Find where the given text appears and provide that cell's center as [X, Y] coordinate. 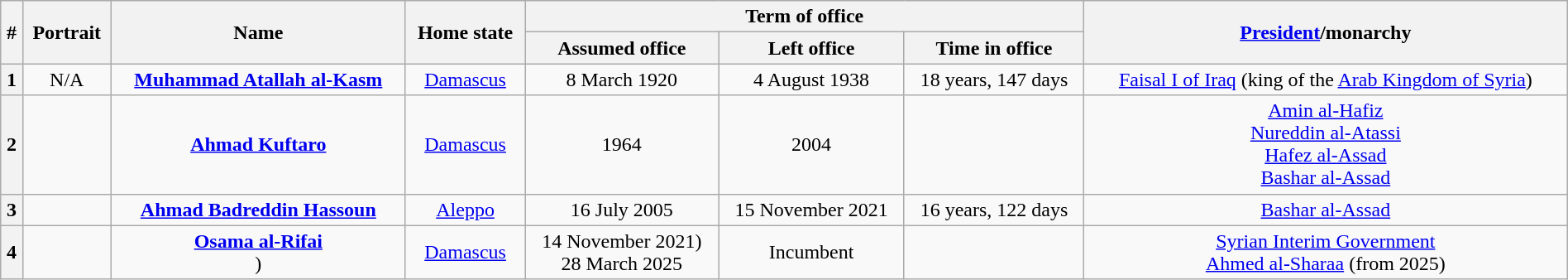
Osama al-Rifai) [258, 252]
3 [12, 210]
N/A [66, 80]
16 July 2005 [622, 210]
4 August 1938 [812, 80]
Time in office [994, 48]
Incumbent [812, 252]
Syrian Interim GovernmentAhmed al-Sharaa (from 2025) [1325, 252]
Ahmad Kuftaro [258, 144]
2004 [812, 144]
Bashar al-Assad [1325, 210]
President/monarchy [1325, 32]
Portrait [66, 32]
18 years, 147 days [994, 80]
Term of office [805, 17]
Muhammad Atallah al-Kasm [258, 80]
Home state [465, 32]
15 November 2021 [812, 210]
1964 [622, 144]
16 years, 122 days [994, 210]
# [12, 32]
1 [12, 80]
2 [12, 144]
14 November 2021)28 March 2025 [622, 252]
Faisal I of Iraq (king of the Arab Kingdom of Syria) [1325, 80]
Amin al-HafizNureddin al-AtassiHafez al-AssadBashar al-Assad [1325, 144]
Left office [812, 48]
Aleppo [465, 210]
8 March 1920 [622, 80]
Name [258, 32]
Assumed office [622, 48]
Ahmad Badreddin Hassoun [258, 210]
4 [12, 252]
